Identify which cell holds the provided text, then report its [X, Y] central coordinate. 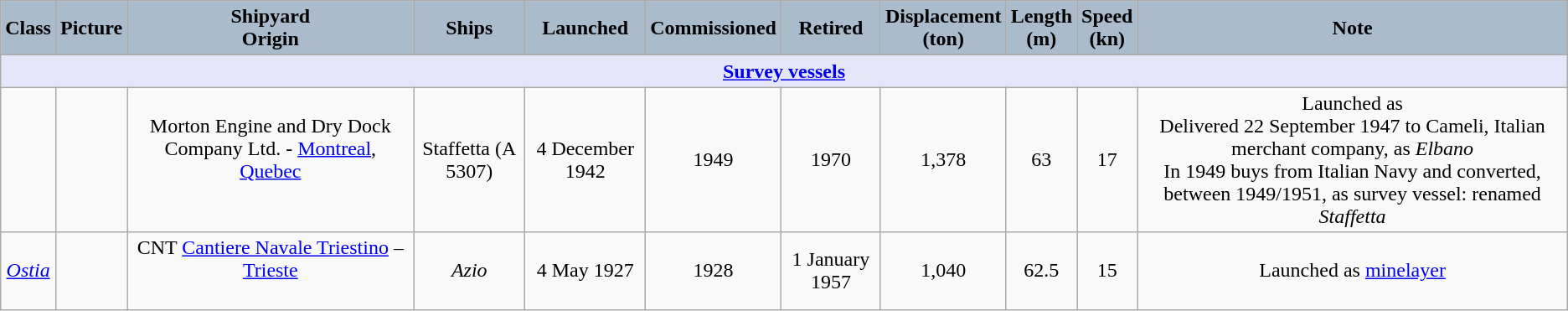
Staffetta (A 5307) [469, 159]
Launched [585, 29]
Displacement(ton) [943, 29]
Speed(kn) [1107, 29]
Survey vessels [784, 71]
1949 [714, 159]
63 [1041, 159]
1,040 [943, 271]
Picture [90, 29]
Ostia [28, 271]
1 January 1957 [831, 271]
ShipyardOrigin [271, 29]
Azio [469, 271]
Launched as minelayer [1352, 271]
Class [28, 29]
Note [1352, 29]
CNT Cantiere Navale Triestino – Trieste [271, 271]
Commissioned [714, 29]
15 [1107, 271]
62.5 [1041, 271]
Length(m) [1041, 29]
4 May 1927 [585, 271]
Morton Engine and Dry Dock Company Ltd. - Montreal, Quebec [271, 159]
4 December 1942 [585, 159]
1,378 [943, 159]
17 [1107, 159]
Ships [469, 29]
Retired [831, 29]
1928 [714, 271]
1970 [831, 159]
